Scan for the cell matching the given text and deliver its (x, y) coordinate at center. 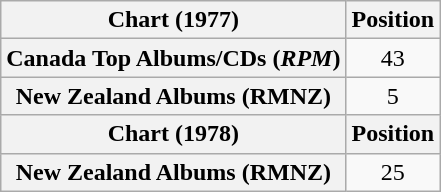
5 (393, 96)
Canada Top Albums/CDs (RPM) (174, 58)
25 (393, 172)
Chart (1977) (174, 20)
Chart (1978) (174, 134)
43 (393, 58)
